Scan for the cell matching the given text and deliver its (X, Y) coordinate at center. 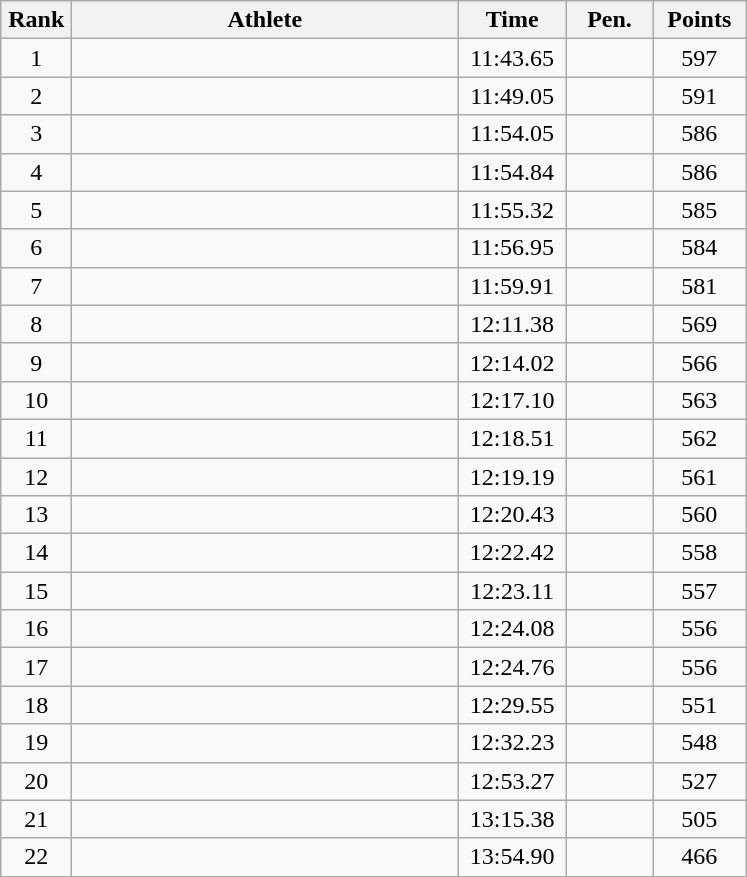
584 (699, 248)
12:19.19 (512, 477)
11:54.05 (512, 134)
11:54.84 (512, 172)
527 (699, 781)
11:55.32 (512, 210)
2 (36, 96)
13 (36, 515)
10 (36, 400)
12:29.55 (512, 705)
9 (36, 362)
12:23.11 (512, 591)
11 (36, 438)
5 (36, 210)
566 (699, 362)
13:54.90 (512, 857)
561 (699, 477)
505 (699, 819)
12 (36, 477)
Athlete (265, 20)
563 (699, 400)
466 (699, 857)
12:20.43 (512, 515)
Time (512, 20)
18 (36, 705)
16 (36, 629)
551 (699, 705)
12:18.51 (512, 438)
11:49.05 (512, 96)
17 (36, 667)
1 (36, 58)
12:24.08 (512, 629)
569 (699, 324)
7 (36, 286)
19 (36, 743)
8 (36, 324)
12:11.38 (512, 324)
3 (36, 134)
12:32.23 (512, 743)
Pen. (609, 20)
20 (36, 781)
597 (699, 58)
560 (699, 515)
585 (699, 210)
11:56.95 (512, 248)
21 (36, 819)
12:17.10 (512, 400)
12:14.02 (512, 362)
581 (699, 286)
4 (36, 172)
558 (699, 553)
12:53.27 (512, 781)
12:22.42 (512, 553)
12:24.76 (512, 667)
562 (699, 438)
22 (36, 857)
Points (699, 20)
557 (699, 591)
591 (699, 96)
11:59.91 (512, 286)
15 (36, 591)
14 (36, 553)
Rank (36, 20)
6 (36, 248)
548 (699, 743)
13:15.38 (512, 819)
11:43.65 (512, 58)
